Detect which cell encompasses the target text, then output its [x, y] center coordinate. 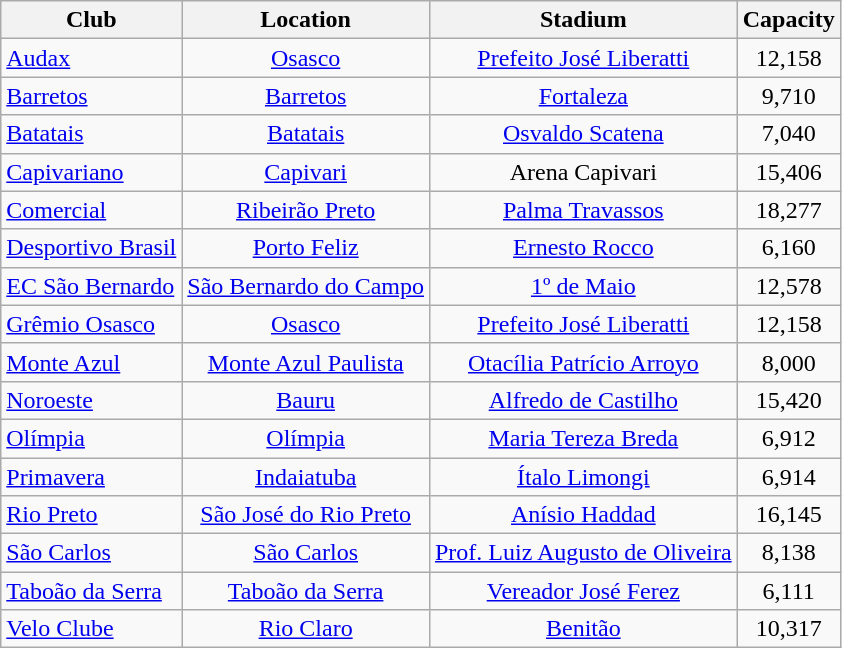
6,912 [788, 438]
Bauru [306, 400]
EC São Bernardo [92, 286]
Palma Travassos [583, 210]
16,145 [788, 515]
8,138 [788, 553]
Velo Clube [92, 629]
Prof. Luiz Augusto de Oliveira [583, 553]
Capivari [306, 172]
15,420 [788, 400]
Ítalo Limongi [583, 477]
Capacity [788, 20]
Arena Capivari [583, 172]
12,578 [788, 286]
Comercial [92, 210]
Maria Tereza Breda [583, 438]
Location [306, 20]
Club [92, 20]
Primavera [92, 477]
10,317 [788, 629]
Capivariano [92, 172]
Audax [92, 58]
Benitão [583, 629]
Monte Azul [92, 362]
Rio Claro [306, 629]
1º de Maio [583, 286]
15,406 [788, 172]
Vereador José Ferez [583, 591]
7,040 [788, 134]
Ribeirão Preto [306, 210]
6,160 [788, 248]
Noroeste [92, 400]
Ernesto Rocco [583, 248]
8,000 [788, 362]
Osvaldo Scatena [583, 134]
6,111 [788, 591]
Fortaleza [583, 96]
Indaiatuba [306, 477]
Grêmio Osasco [92, 324]
São José do Rio Preto [306, 515]
Stadium [583, 20]
6,914 [788, 477]
Rio Preto [92, 515]
São Bernardo do Campo [306, 286]
Otacília Patrício Arroyo [583, 362]
Desportivo Brasil [92, 248]
9,710 [788, 96]
Anísio Haddad [583, 515]
Porto Feliz [306, 248]
Monte Azul Paulista [306, 362]
18,277 [788, 210]
Alfredo de Castilho [583, 400]
